Scan for the cell matching the given text and deliver its (X, Y) coordinate at center. 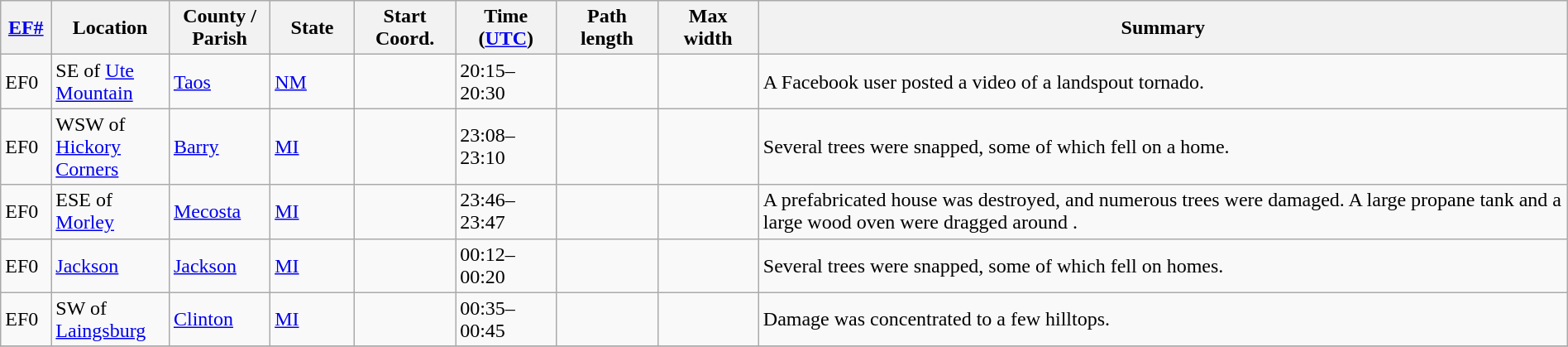
23:46–23:47 (506, 212)
20:15–20:30 (506, 81)
EF# (26, 28)
Mecosta (219, 212)
Max width (708, 28)
Several trees were snapped, some of which fell on homes. (1163, 265)
A prefabricated house was destroyed, and numerous trees were damaged. A large propane tank and a large wood oven were dragged around . (1163, 212)
Location (111, 28)
23:08–23:10 (506, 147)
County / Parish (219, 28)
Taos (219, 81)
Path length (607, 28)
SE of Ute Mountain (111, 81)
00:35–00:45 (506, 320)
Start Coord. (404, 28)
Clinton (219, 320)
State (313, 28)
WSW of Hickory Corners (111, 147)
NM (313, 81)
Summary (1163, 28)
A Facebook user posted a video of a landspout tornado. (1163, 81)
Damage was concentrated to a few hilltops. (1163, 320)
ESE of Morley (111, 212)
SW of Laingsburg (111, 320)
Barry (219, 147)
Several trees were snapped, some of which fell on a home. (1163, 147)
Time (UTC) (506, 28)
00:12–00:20 (506, 265)
